Provide the (x, y) coordinate of the cell's center where the given text is located.  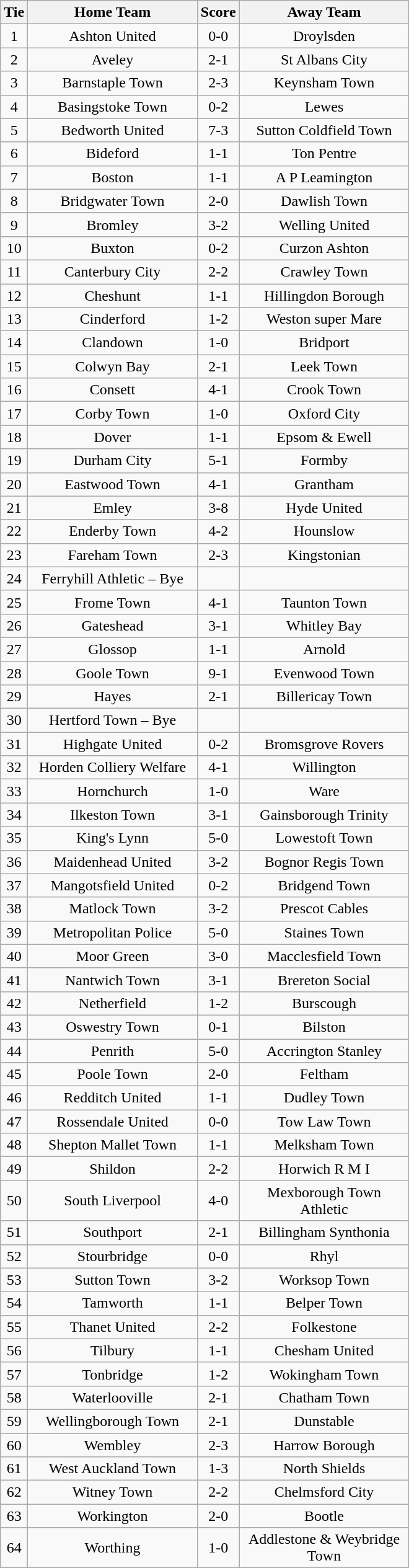
41 (14, 980)
Canterbury City (113, 272)
37 (14, 885)
Kingstonian (324, 555)
49 (14, 1169)
2 (14, 60)
53 (14, 1280)
Whitley Bay (324, 626)
Clandown (113, 343)
Brereton Social (324, 980)
Buxton (113, 248)
Bognor Regis Town (324, 862)
Frome Town (113, 602)
11 (14, 272)
Penrith (113, 1051)
47 (14, 1122)
24 (14, 578)
Ilkeston Town (113, 815)
Score (218, 12)
62 (14, 1492)
Melksham Town (324, 1145)
Sutton Town (113, 1280)
King's Lynn (113, 838)
7-3 (218, 130)
Dunstable (324, 1421)
4 (14, 107)
Wellingborough Town (113, 1421)
Crawley Town (324, 272)
Worksop Town (324, 1280)
Barnstaple Town (113, 83)
Metropolitan Police (113, 932)
58 (14, 1397)
Cinderford (113, 319)
Ton Pentre (324, 154)
Oxford City (324, 414)
5-1 (218, 461)
Southport (113, 1233)
40 (14, 956)
22 (14, 531)
Emley (113, 508)
Bedworth United (113, 130)
Curzon Ashton (324, 248)
Maidenhead United (113, 862)
Billingham Synthonia (324, 1233)
Consett (113, 390)
Bridgend Town (324, 885)
10 (14, 248)
A P Leamington (324, 177)
38 (14, 909)
Lewes (324, 107)
52 (14, 1256)
Wembley (113, 1445)
Durham City (113, 461)
South Liverpool (113, 1200)
Belper Town (324, 1303)
Staines Town (324, 932)
55 (14, 1327)
Prescot Cables (324, 909)
1 (14, 36)
60 (14, 1445)
Accrington Stanley (324, 1051)
Redditch United (113, 1098)
44 (14, 1051)
56 (14, 1350)
Bridgwater Town (113, 201)
Tamworth (113, 1303)
Droylsden (324, 36)
West Auckland Town (113, 1469)
Gateshead (113, 626)
43 (14, 1027)
Goole Town (113, 673)
Tilbury (113, 1350)
6 (14, 154)
61 (14, 1469)
Bilston (324, 1027)
Rossendale United (113, 1122)
57 (14, 1374)
8 (14, 201)
34 (14, 815)
28 (14, 673)
Poole Town (113, 1074)
Tow Law Town (324, 1122)
29 (14, 697)
Weston super Mare (324, 319)
30 (14, 720)
3-8 (218, 508)
Taunton Town (324, 602)
Ferryhill Athletic – Bye (113, 578)
Waterlooville (113, 1397)
Horden Colliery Welfare (113, 768)
Hertford Town – Bye (113, 720)
1-3 (218, 1469)
Thanet United (113, 1327)
31 (14, 744)
Eastwood Town (113, 484)
33 (14, 791)
Mexborough Town Athletic (324, 1200)
48 (14, 1145)
Home Team (113, 12)
Enderby Town (113, 531)
Oswestry Town (113, 1027)
Crook Town (324, 390)
26 (14, 626)
Bideford (113, 154)
0-1 (218, 1027)
Chesham United (324, 1350)
Welling United (324, 224)
Ware (324, 791)
Shepton Mallet Town (113, 1145)
5 (14, 130)
Willington (324, 768)
14 (14, 343)
9 (14, 224)
39 (14, 932)
Cheshunt (113, 296)
Dudley Town (324, 1098)
Mangotsfield United (113, 885)
Dawlish Town (324, 201)
63 (14, 1516)
Harrow Borough (324, 1445)
Hyde United (324, 508)
Horwich R M I (324, 1169)
Rhyl (324, 1256)
Epsom & Ewell (324, 437)
4-0 (218, 1200)
Shildon (113, 1169)
Lowestoft Town (324, 838)
Highgate United (113, 744)
Sutton Coldfield Town (324, 130)
Keynsham Town (324, 83)
Colwyn Bay (113, 366)
13 (14, 319)
Hounslow (324, 531)
16 (14, 390)
3 (14, 83)
Fareham Town (113, 555)
27 (14, 649)
54 (14, 1303)
9-1 (218, 673)
12 (14, 296)
North Shields (324, 1469)
Chelmsford City (324, 1492)
Arnold (324, 649)
Grantham (324, 484)
Tie (14, 12)
45 (14, 1074)
Nantwich Town (113, 980)
Folkestone (324, 1327)
Bromley (113, 224)
Tonbridge (113, 1374)
35 (14, 838)
18 (14, 437)
20 (14, 484)
Ashton United (113, 36)
25 (14, 602)
Formby (324, 461)
Hillingdon Borough (324, 296)
Evenwood Town (324, 673)
Moor Green (113, 956)
Feltham (324, 1074)
21 (14, 508)
50 (14, 1200)
7 (14, 177)
Leek Town (324, 366)
St Albans City (324, 60)
Glossop (113, 649)
17 (14, 414)
Wokingham Town (324, 1374)
36 (14, 862)
Matlock Town (113, 909)
Stourbridge (113, 1256)
Hornchurch (113, 791)
Aveley (113, 60)
Dover (113, 437)
Worthing (113, 1548)
19 (14, 461)
23 (14, 555)
Witney Town (113, 1492)
Hayes (113, 697)
Addlestone & Weybridge Town (324, 1548)
Gainsborough Trinity (324, 815)
Basingstoke Town (113, 107)
Bromsgrove Rovers (324, 744)
Chatham Town (324, 1397)
15 (14, 366)
Workington (113, 1516)
64 (14, 1548)
Macclesfield Town (324, 956)
51 (14, 1233)
46 (14, 1098)
Burscough (324, 1003)
32 (14, 768)
4-2 (218, 531)
Boston (113, 177)
Bootle (324, 1516)
Away Team (324, 12)
3-0 (218, 956)
Bridport (324, 343)
Netherfield (113, 1003)
59 (14, 1421)
42 (14, 1003)
Billericay Town (324, 697)
Corby Town (113, 414)
